Provide the [X, Y] coordinate of the cell's center where the given text is located.  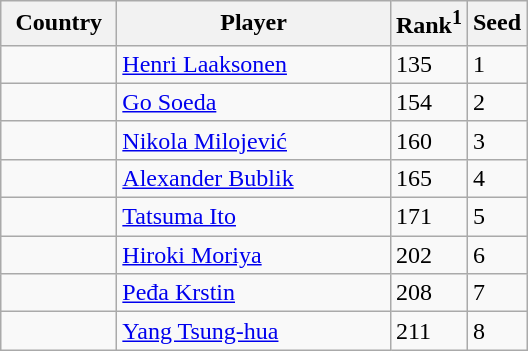
171 [428, 217]
135 [428, 64]
Go Soeda [254, 102]
Yang Tsung-hua [254, 331]
202 [428, 255]
Hiroki Moriya [254, 255]
Nikola Milojević [254, 140]
208 [428, 293]
5 [496, 217]
Peđa Krstin [254, 293]
8 [496, 331]
Player [254, 24]
211 [428, 331]
3 [496, 140]
6 [496, 255]
Tatsuma Ito [254, 217]
Alexander Bublik [254, 178]
154 [428, 102]
7 [496, 293]
Seed [496, 24]
160 [428, 140]
165 [428, 178]
1 [496, 64]
2 [496, 102]
4 [496, 178]
Country [59, 24]
Henri Laaksonen [254, 64]
Rank1 [428, 24]
